Extract the [X, Y] coordinate from the center of the cell holding the provided text.  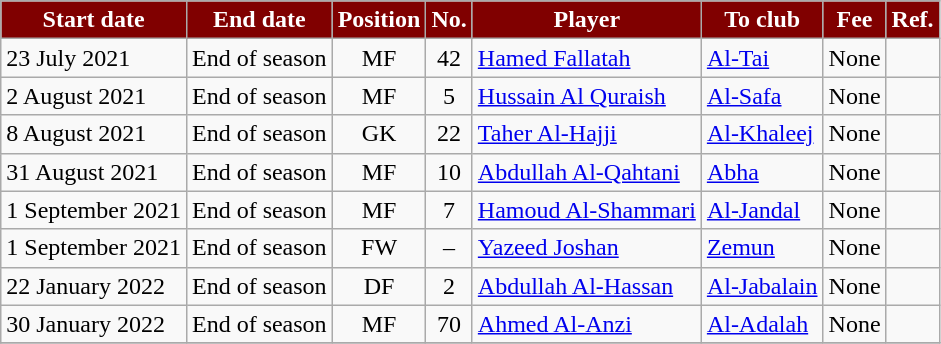
Ref. [912, 20]
Hamoud Al-Shammari [586, 210]
2 August 2021 [94, 96]
Abdullah Al-Qahtani [586, 172]
Taher Al-Hajji [586, 134]
Al-Tai [762, 58]
Hamed Fallatah [586, 58]
DF [379, 286]
Al-Jandal [762, 210]
22 [449, 134]
5 [449, 96]
To club [762, 20]
Al-Adalah [762, 324]
No. [449, 20]
42 [449, 58]
Yazeed Joshan [586, 248]
– [449, 248]
FW [379, 248]
10 [449, 172]
GK [379, 134]
31 August 2021 [94, 172]
Ahmed Al-Anzi [586, 324]
Al-Khaleej [762, 134]
Fee [854, 20]
2 [449, 286]
Position [379, 20]
7 [449, 210]
8 August 2021 [94, 134]
Al-Jabalain [762, 286]
Player [586, 20]
23 July 2021 [94, 58]
End date [259, 20]
Zemun [762, 248]
Abha [762, 172]
70 [449, 324]
Al-Safa [762, 96]
30 January 2022 [94, 324]
Hussain Al Quraish [586, 96]
22 January 2022 [94, 286]
Start date [94, 20]
Abdullah Al-Hassan [586, 286]
